Find where the given text appears and provide that cell's center as [X, Y] coordinate. 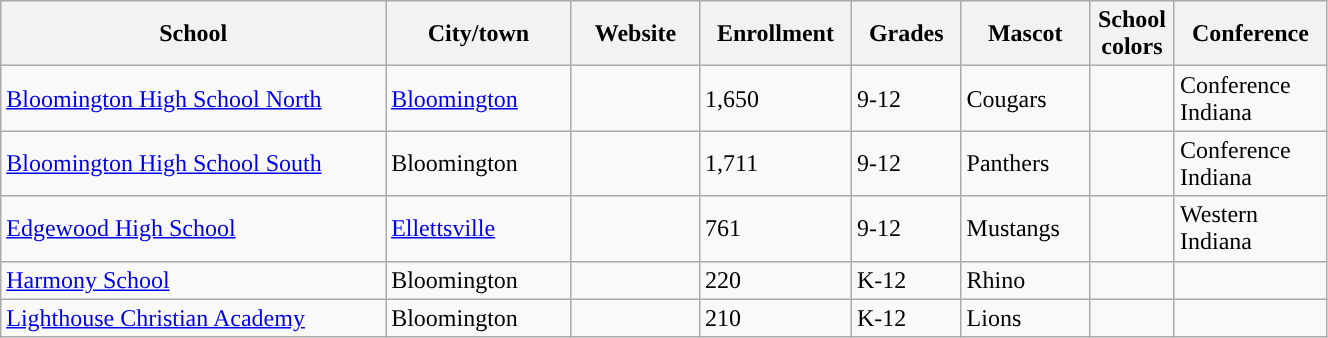
Mascot [1025, 34]
Mustangs [1025, 228]
Bloomington High School North [194, 98]
210 [776, 318]
City/town [479, 34]
Conference [1250, 34]
School [194, 34]
761 [776, 228]
Harmony School [194, 280]
Western Indiana [1250, 228]
Lions [1025, 318]
School colors [1132, 34]
Bloomington High School South [194, 164]
220 [776, 280]
Panthers [1025, 164]
Website [635, 34]
Cougars [1025, 98]
Lighthouse Christian Academy [194, 318]
Edgewood High School [194, 228]
Grades [906, 34]
1,650 [776, 98]
1,711 [776, 164]
Rhino [1025, 280]
Ellettsville [479, 228]
Enrollment [776, 34]
